Locate the cell with the specified text and output its (x, y) center coordinate. 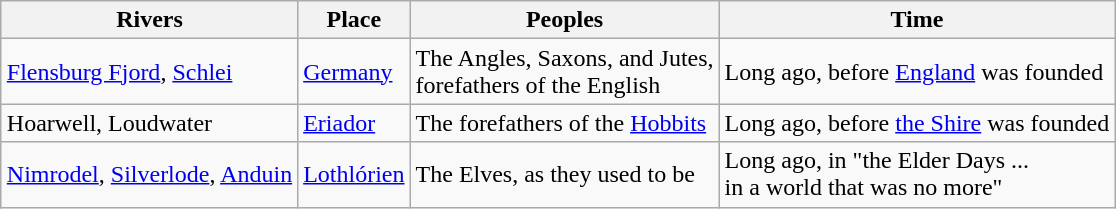
Eriador (354, 123)
Flensburg Fjord, Schlei (149, 72)
Long ago, in "the Elder Days ...in a world that was no more" (917, 174)
The Elves, as they used to be (564, 174)
Peoples (564, 20)
The Angles, Saxons, and Jutes,forefathers of the English (564, 72)
Nimrodel, Silverlode, Anduin (149, 174)
Lothlórien (354, 174)
Long ago, before England was founded (917, 72)
Long ago, before the Shire was founded (917, 123)
Hoarwell, Loudwater (149, 123)
Time (917, 20)
Germany (354, 72)
Place (354, 20)
The forefathers of the Hobbits (564, 123)
Rivers (149, 20)
